Return the [x, y] coordinate for the center point of the cell that contains the specified text.  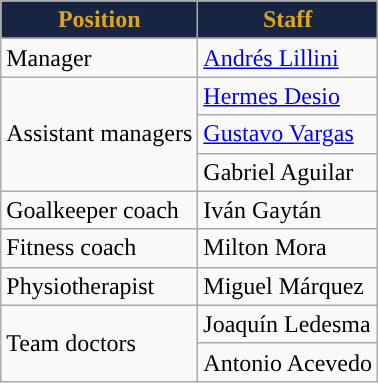
Goalkeeper coach [100, 210]
Fitness coach [100, 248]
Gabriel Aguilar [288, 172]
Manager [100, 58]
Joaquín Ledesma [288, 324]
Assistant managers [100, 134]
Gustavo Vargas [288, 134]
Antonio Acevedo [288, 362]
Staff [288, 20]
Position [100, 20]
Milton Mora [288, 248]
Physiotherapist [100, 286]
Team doctors [100, 343]
Miguel Márquez [288, 286]
Iván Gaytán [288, 210]
Andrés Lillini [288, 58]
Hermes Desio [288, 96]
